Detect which cell encompasses the target text, then output its (x, y) center coordinate. 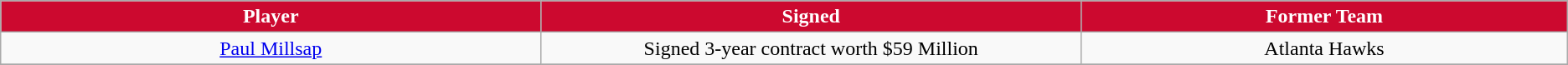
Signed (811, 17)
Atlanta Hawks (1324, 48)
Signed 3-year contract worth $59 Million (811, 48)
Former Team (1324, 17)
Player (271, 17)
Paul Millsap (271, 48)
